Pinpoint the cell where the given text exists, returning its [X, Y] midpoint coordinate. 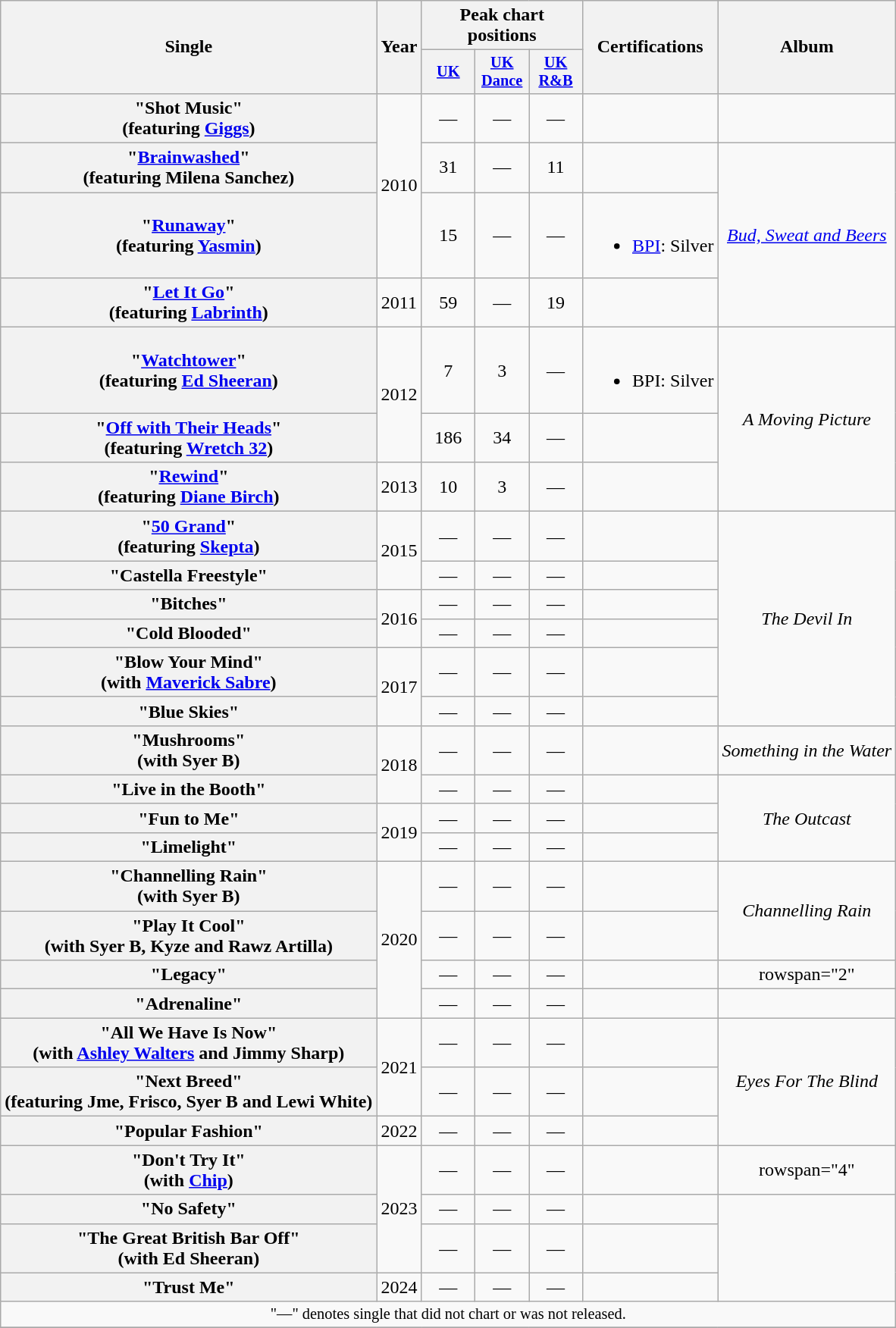
Year [399, 47]
Peak chart positions [502, 26]
A Moving Picture [807, 420]
The Outcast [807, 818]
The Devil In [807, 619]
34 [502, 438]
"Let It Go"(featuring Labrinth) [189, 303]
"Off with Their Heads"(featuring Wretch 32) [189, 438]
2011 [399, 303]
Certifications [650, 47]
Eyes For The Blind [807, 1082]
2018 [399, 764]
2015 [399, 550]
"Cold Blooded" [189, 633]
2012 [399, 395]
"No Safety" [189, 1209]
UK [449, 72]
"Runaway"(featuring Yasmin) [189, 235]
"Play It Cool"(with Syer B, Kyze and Rawz Artilla) [189, 935]
"Channelling Rain"(with Syer B) [189, 887]
rowspan="2" [807, 975]
Bud, Sweat and Beers [807, 235]
2022 [399, 1131]
"All We Have Is Now"(with Ashley Walters and Jimmy Sharp) [189, 1043]
"Blue Skies" [189, 711]
Album [807, 47]
Single [189, 47]
2017 [399, 687]
rowspan="4" [807, 1170]
2010 [399, 185]
UKDance [502, 72]
7 [449, 370]
"Blow Your Mind"(with Maverick Sabre) [189, 672]
"Mushrooms"(with Syer B) [189, 750]
UKR&B [556, 72]
"Rewind"(featuring Diane Birch) [189, 487]
"The Great British Bar Off"(with Ed Sheeran) [189, 1248]
"Castella Freestyle" [189, 575]
"Adrenaline" [189, 1004]
"Don't Try It"(with Chip) [189, 1170]
31 [449, 168]
"—" denotes single that did not chart or was not released. [449, 1314]
"Bitches" [189, 604]
"Popular Fashion" [189, 1131]
"Live in the Booth" [189, 789]
"Watchtower"(featuring Ed Sheeran) [189, 370]
15 [449, 235]
"Shot Music"(featuring Giggs) [189, 118]
2013 [399, 487]
"Trust Me" [189, 1287]
186 [449, 438]
"Legacy" [189, 975]
2019 [399, 832]
2020 [399, 940]
Channelling Rain [807, 911]
"50 Grand"(featuring Skepta) [189, 537]
2023 [399, 1209]
59 [449, 303]
10 [449, 487]
2024 [399, 1287]
2016 [399, 619]
"Fun to Me" [189, 818]
19 [556, 303]
"Brainwashed"(featuring Milena Sanchez) [189, 168]
Something in the Water [807, 750]
"Limelight" [189, 847]
2021 [399, 1067]
11 [556, 168]
"Next Breed"(featuring Jme, Frisco, Syer B and Lewi White) [189, 1092]
